Pinpoint the cell where the given text exists, returning its [x, y] midpoint coordinate. 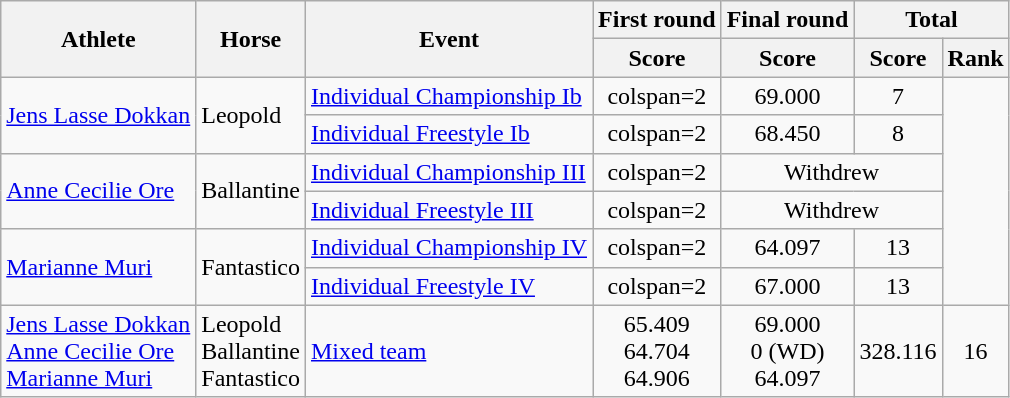
Individual Freestyle III [448, 210]
Ballantine [251, 191]
Individual Freestyle IV [448, 286]
Individual Freestyle Ib [448, 134]
69.000 [788, 96]
First round [658, 20]
69.0000 (WD)64.097 [788, 351]
7 [898, 96]
Anne Cecilie Ore [98, 191]
Individual Championship III [448, 172]
64.097 [788, 248]
Final round [788, 20]
Individual Championship IV [448, 248]
65.40964.70464.906 [658, 351]
Leopold [251, 115]
Jens Lasse DokkanAnne Cecilie OreMarianne Muri [98, 351]
Event [448, 39]
Mixed team [448, 351]
Rank [976, 58]
LeopoldBallantineFantastico [251, 351]
Fantastico [251, 267]
328.116 [898, 351]
67.000 [788, 286]
Marianne Muri [98, 267]
Athlete [98, 39]
Horse [251, 39]
Total [932, 20]
68.450 [788, 134]
Jens Lasse Dokkan [98, 115]
Individual Championship Ib [448, 96]
8 [898, 134]
16 [976, 351]
